Output the [x, y] coordinate of the center of the cell containing the given text.  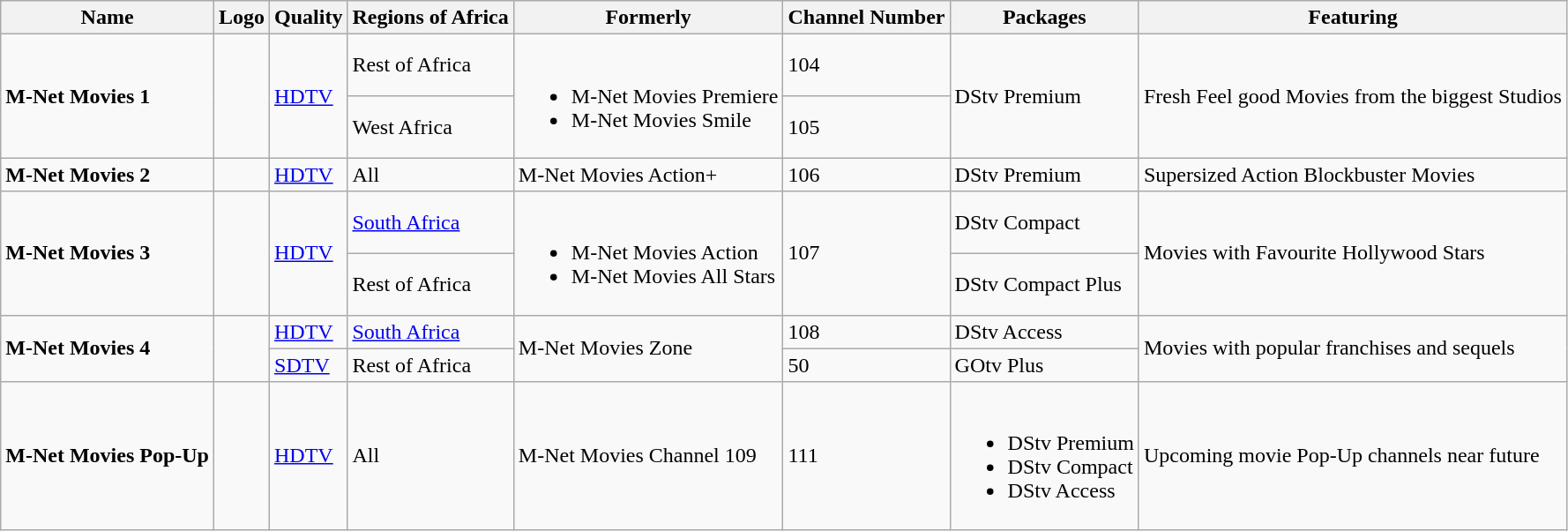
107 [866, 253]
105 [866, 127]
M-Net Movies Pop-Up [108, 455]
50 [866, 365]
Name [108, 18]
DStv PremiumDStv CompactDStv Access [1044, 455]
DStv Compact [1044, 222]
Movies with Favourite Hollywood Stars [1353, 253]
104 [866, 65]
DStv Access [1044, 332]
111 [866, 455]
M-Net Movies 1 [108, 96]
M-Net Movies 3 [108, 253]
M-Net Movies Action+ [648, 175]
Fresh Feel good Movies from the biggest Studios [1353, 96]
West Africa [430, 127]
Upcoming movie Pop-Up channels near future [1353, 455]
Packages [1044, 18]
M-Net Movies 4 [108, 348]
M-Net Movies Channel 109 [648, 455]
GOtv Plus [1044, 365]
M-Net Movies ActionM-Net Movies All Stars [648, 253]
Supersized Action Blockbuster Movies [1353, 175]
DStv Compact Plus [1044, 284]
Logo [242, 18]
Regions of Africa [430, 18]
M-Net Movies Zone [648, 348]
Movies with popular franchises and sequels [1353, 348]
106 [866, 175]
Featuring [1353, 18]
Formerly [648, 18]
108 [866, 332]
M-Net Movies PremiereM-Net Movies Smile [648, 96]
SDTV [309, 365]
M-Net Movies 2 [108, 175]
Channel Number [866, 18]
Quality [309, 18]
